Scan for the cell matching the given text and deliver its [X, Y] coordinate at center. 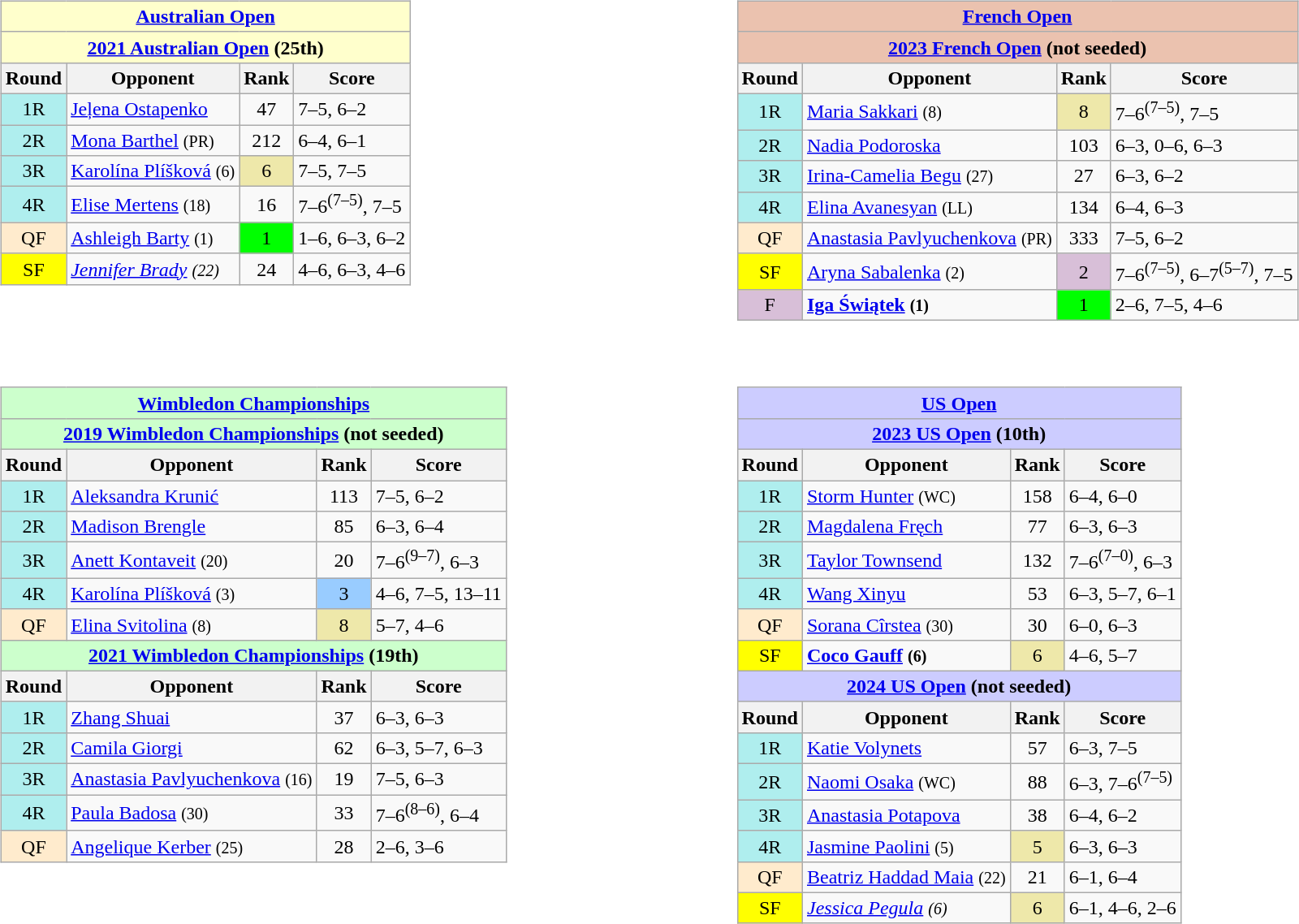
7–5, 6–3 [438, 779]
Katie Volynets [906, 749]
4–6, 7–5, 13–11 [438, 594]
7–6(7–0), 6–3 [1122, 560]
Australian Open [205, 16]
Paula Badosa (30) [192, 814]
6–4, 6–1 [352, 140]
Anastasia Pavlyuchenkova (16) [192, 779]
77 [1038, 527]
6–3, 6–2 [1204, 176]
Coco Gauff (6) [906, 655]
5–7, 4–6 [438, 624]
Camila Giorgi [192, 749]
French Open [1017, 16]
24 [266, 269]
Jessica Pegula (6) [906, 908]
7–6(8–6), 6–4 [438, 814]
6–1, 6–4 [1122, 877]
Anett Kontaveit (20) [192, 560]
Nadia Podoroska [929, 145]
6–0, 6–3 [1122, 624]
3 [344, 594]
333 [1083, 238]
16 [266, 205]
Beatriz Haddad Maia (22) [906, 877]
Jeļena Ostapenko [153, 109]
134 [1083, 207]
53 [1038, 594]
2023 French Open (not seeded) [1017, 47]
6–4, 6–0 [1122, 496]
Aryna Sabalenka (2) [929, 271]
4–6, 5–7 [1122, 655]
6–3, 7–5 [1122, 749]
57 [1038, 749]
Wimbledon Championships [253, 403]
Irina-Camelia Begu (27) [929, 176]
Wang Xinyu [906, 594]
Mona Barthel (PR) [153, 140]
Karolína Plíšková (3) [192, 594]
5 [1038, 846]
6–4, 6–3 [1204, 207]
Jennifer Brady (22) [153, 269]
2024 US Open (not seeded) [959, 686]
2–6, 7–5, 4–6 [1204, 305]
Anastasia Pavlyuchenkova (PR) [929, 238]
Elina Svitolina (8) [192, 624]
132 [1038, 560]
2021 Australian Open (25th) [205, 47]
Madison Brengle [192, 527]
158 [1038, 496]
103 [1083, 145]
4–6, 6–3, 4–6 [352, 269]
Karolína Plíšková (6) [153, 171]
Anastasia Potapova [906, 815]
2–6, 3–6 [438, 846]
Maria Sakkari (8) [929, 112]
21 [1038, 877]
Ashleigh Barty (1) [153, 238]
Jasmine Paolini (5) [906, 846]
1–6, 6–3, 6–2 [352, 238]
Taylor Townsend [906, 560]
6–3, 7–6(7–5) [1122, 783]
Magdalena Fręch [906, 527]
US Open [959, 403]
6–3, 5–7, 6–1 [1122, 594]
2019 Wimbledon Championships (not seeded) [253, 434]
2021 Wimbledon Championships (19th) [253, 655]
6–3, 5–7, 6–3 [438, 749]
20 [344, 560]
7–6(7–5), 6–7(5–7), 7–5 [1204, 271]
62 [344, 749]
F [770, 305]
19 [344, 779]
Storm Hunter (WC) [906, 496]
212 [266, 140]
Zhang Shuai [192, 717]
2 [1083, 271]
33 [344, 814]
Aleksandra Krunić [192, 496]
Elise Mertens (18) [153, 205]
Elina Avanesyan (LL) [929, 207]
6–3, 6–4 [438, 527]
Angelique Kerber (25) [192, 846]
Sorana Cîrstea (30) [906, 624]
88 [1038, 783]
6–3, 0–6, 6–3 [1204, 145]
2023 US Open (10th) [959, 434]
28 [344, 846]
37 [344, 717]
Naomi Osaka (WC) [906, 783]
27 [1083, 176]
7–5, 7–5 [352, 171]
113 [344, 496]
Iga Świątek (1) [929, 305]
47 [266, 109]
6–1, 4–6, 2–6 [1122, 908]
85 [344, 527]
38 [1038, 815]
6–4, 6–2 [1122, 815]
7–6(9–7), 6–3 [438, 560]
30 [1038, 624]
